Find where the given text appears and provide that cell's center as [x, y] coordinate. 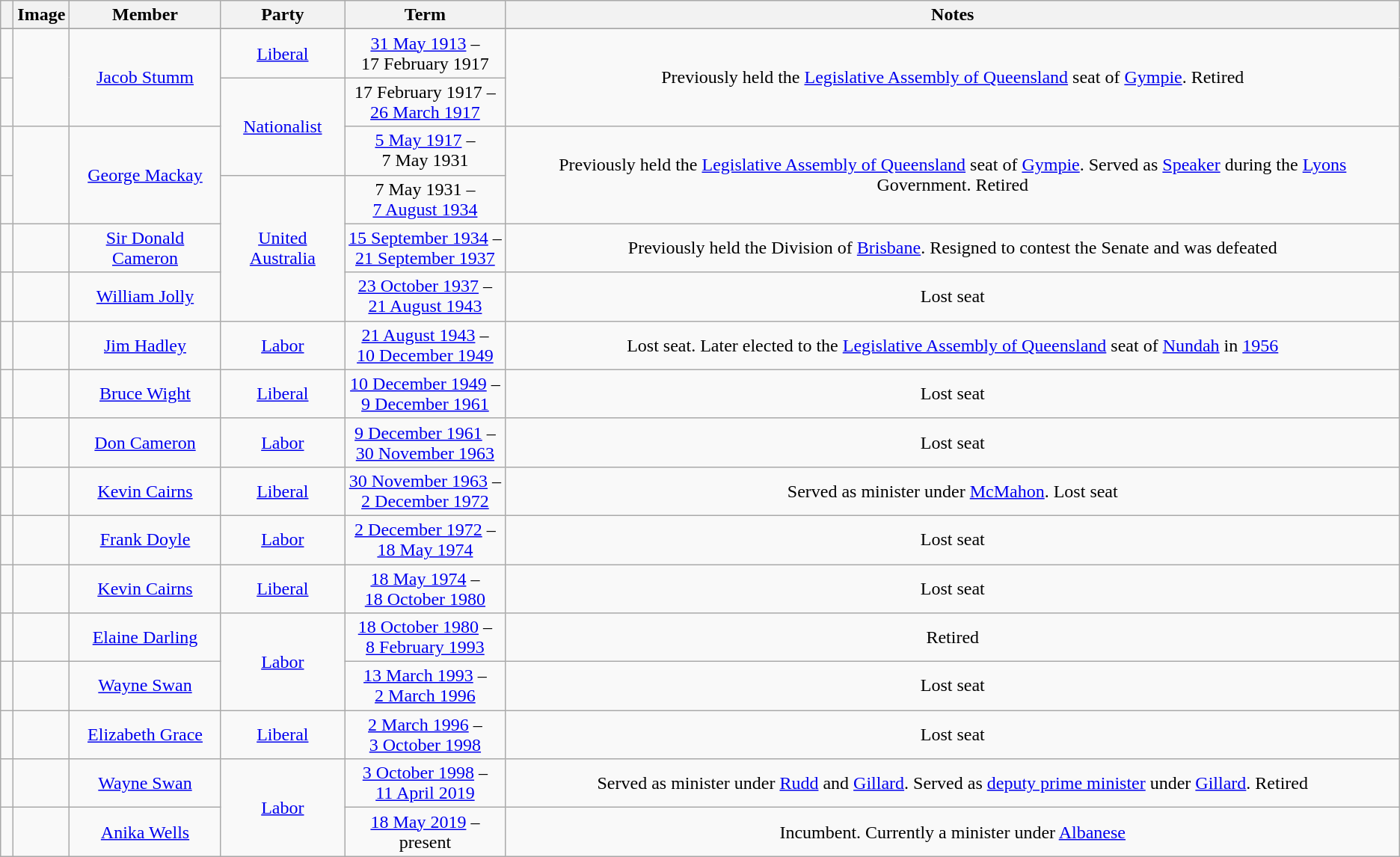
9 December 1961 –30 November 1963 [426, 443]
Elaine Darling [145, 637]
Bruce Wight [145, 393]
15 September 1934 –21 September 1937 [426, 248]
Previously held the Legislative Assembly of Queensland seat of Gympie. Retired [953, 78]
United Australia [283, 248]
Frank Doyle [145, 540]
2 December 1972 –18 May 1974 [426, 540]
3 October 1998 –11 April 2019 [426, 784]
13 March 1993 –2 March 1996 [426, 686]
William Jolly [145, 296]
18 October 1980 –8 February 1993 [426, 637]
George Mackay [145, 175]
10 December 1949 –9 December 1961 [426, 393]
Anika Wells [145, 832]
Lost seat. Later elected to the Legislative Assembly of Queensland seat of Nundah in 1956 [953, 345]
30 November 1963 –2 December 1972 [426, 491]
Served as minister under McMahon. Lost seat [953, 491]
Incumbent. Currently a minister under Albanese [953, 832]
21 August 1943 –10 December 1949 [426, 345]
31 May 1913 –17 February 1917 [426, 54]
Term [426, 15]
17 February 1917 –26 March 1917 [426, 102]
Served as minister under Rudd and Gillard. Served as deputy prime minister under Gillard. Retired [953, 784]
18 May 2019 –present [426, 832]
7 May 1931 –7 August 1934 [426, 199]
Notes [953, 15]
Party [283, 15]
Don Cameron [145, 443]
5 May 1917 –7 May 1931 [426, 151]
2 March 1996 –3 October 1998 [426, 734]
Previously held the Legislative Assembly of Queensland seat of Gympie. Served as Speaker during the Lyons Government. Retired [953, 175]
Sir Donald Cameron [145, 248]
23 October 1937 –21 August 1943 [426, 296]
Retired [953, 637]
Elizabeth Grace [145, 734]
Jim Hadley [145, 345]
Nationalist [283, 126]
Member [145, 15]
18 May 1974 –18 October 1980 [426, 588]
Image [42, 15]
Jacob Stumm [145, 78]
Previously held the Division of Brisbane. Resigned to contest the Senate and was defeated [953, 248]
